Locate the cell with the specified text and output its (X, Y) center coordinate. 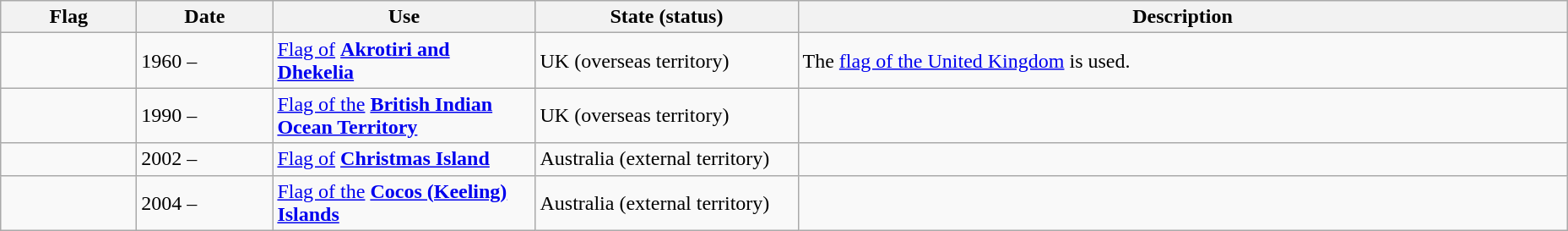
Flag of Akrotiri and Dhekelia (404, 61)
Flag of Christmas Island (404, 159)
Flag (69, 17)
1960 – (204, 61)
State (status) (667, 17)
Use (404, 17)
Description (1182, 17)
The flag of the United Kingdom is used. (1182, 61)
Flag of the Cocos (Keeling) Islands (404, 203)
2004 – (204, 203)
1990 – (204, 115)
2002 – (204, 159)
Date (204, 17)
Flag of the British Indian Ocean Territory (404, 115)
